From the cell containing the given text, extract its center point as (X, Y) coordinate. 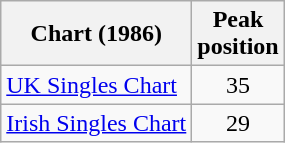
35 (238, 85)
Irish Singles Chart (96, 123)
29 (238, 123)
Peakposition (238, 34)
Chart (1986) (96, 34)
UK Singles Chart (96, 85)
